Return the (X, Y) coordinate for the center point of the cell that contains the specified text.  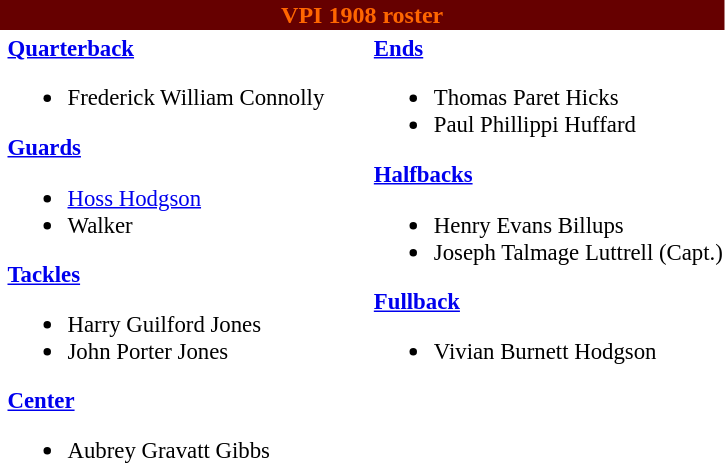
VPI 1908 roster (362, 15)
